Scan for the cell matching the given text and deliver its [X, Y] coordinate at center. 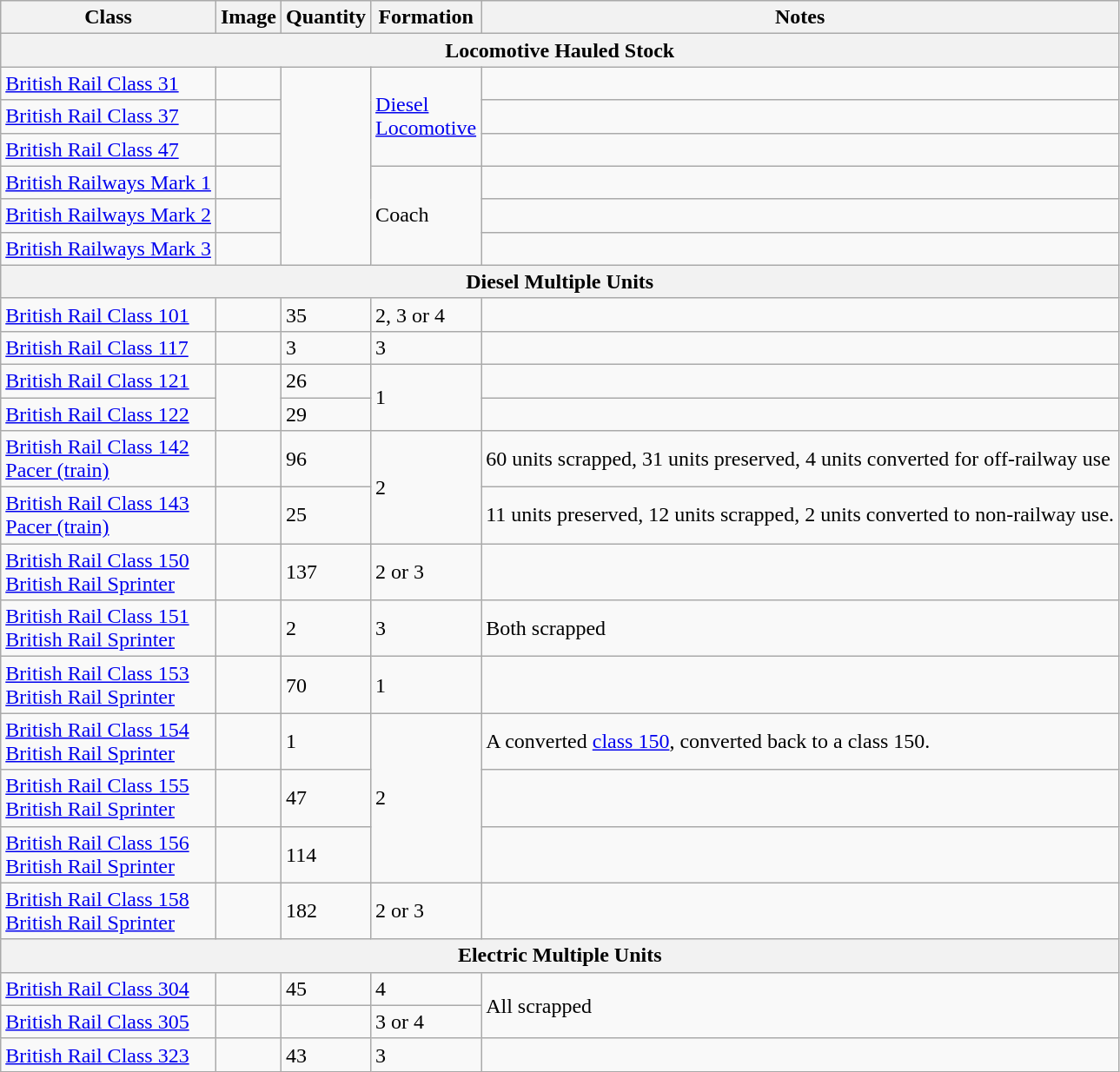
29 [327, 414]
British Rail Class 122 [109, 414]
182 [327, 910]
26 [327, 380]
British Railways Mark 1 [109, 182]
British Railways Mark 3 [109, 248]
British Rail Class 142Pacer (train) [109, 459]
British Rail Class 37 [109, 116]
British Rail Class 117 [109, 347]
Coach [426, 215]
British Rail Class 150British Rail Sprinter [109, 572]
British Rail Class 304 [109, 989]
Notes [800, 17]
British Rail Class 156British Rail Sprinter [109, 855]
Electric Multiple Units [560, 956]
4 [426, 989]
25 [327, 516]
96 [327, 459]
137 [327, 572]
43 [327, 1055]
47 [327, 797]
Diesel Locomotive [426, 116]
60 units scrapped, 31 units preserved, 4 units converted for off-railway use [800, 459]
British Railways Mark 2 [109, 215]
35 [327, 314]
British Rail Class 47 [109, 149]
British Rail Class 323 [109, 1055]
3 or 4 [426, 1022]
British Rail Class 155British Rail Sprinter [109, 797]
British Rail Class 158British Rail Sprinter [109, 910]
British Rail Class 153British Rail Sprinter [109, 685]
2, 3 or 4 [426, 314]
Both scrapped [800, 629]
British Rail Class 143Pacer (train) [109, 516]
All scrapped [800, 1005]
Image [249, 17]
Quantity [327, 17]
British Rail Class 121 [109, 380]
Locomotive Hauled Stock [560, 50]
British Rail Class 305 [109, 1022]
11 units preserved, 12 units scrapped, 2 units converted to non-railway use. [800, 516]
70 [327, 685]
Formation [426, 17]
British Rail Class 101 [109, 314]
Diesel Multiple Units [560, 281]
Class [109, 17]
British Rail Class 154British Rail Sprinter [109, 742]
A converted class 150, converted back to a class 150. [800, 742]
British Rail Class 31 [109, 83]
British Rail Class 151British Rail Sprinter [109, 629]
45 [327, 989]
114 [327, 855]
